Return (X, Y) of the center of cell containing provided text 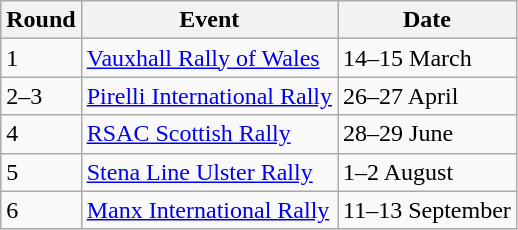
Round (41, 20)
Stena Line Ulster Rally (209, 172)
5 (41, 172)
Pirelli International Rally (209, 96)
26–27 April (428, 96)
28–29 June (428, 134)
Manx International Rally (209, 210)
RSAC Scottish Rally (209, 134)
2–3 (41, 96)
11–13 September (428, 210)
Event (209, 20)
1–2 August (428, 172)
14–15 March (428, 58)
6 (41, 210)
4 (41, 134)
Date (428, 20)
1 (41, 58)
Vauxhall Rally of Wales (209, 58)
